Extract the [X, Y] coordinate from the center of the cell holding the provided text.  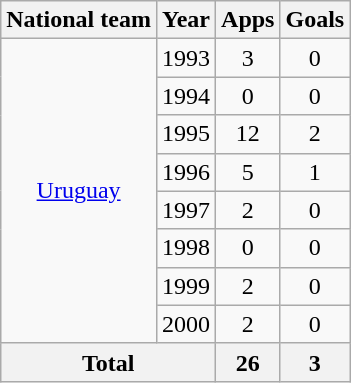
1997 [186, 210]
1993 [186, 58]
Apps [248, 20]
1996 [186, 172]
Uruguay [79, 191]
Year [186, 20]
1998 [186, 248]
1 [315, 172]
26 [248, 362]
Total [108, 362]
National team [79, 20]
12 [248, 134]
5 [248, 172]
1995 [186, 134]
2000 [186, 324]
1999 [186, 286]
1994 [186, 96]
Goals [315, 20]
